Extract the (X, Y) coordinate from the center of the cell holding the provided text.  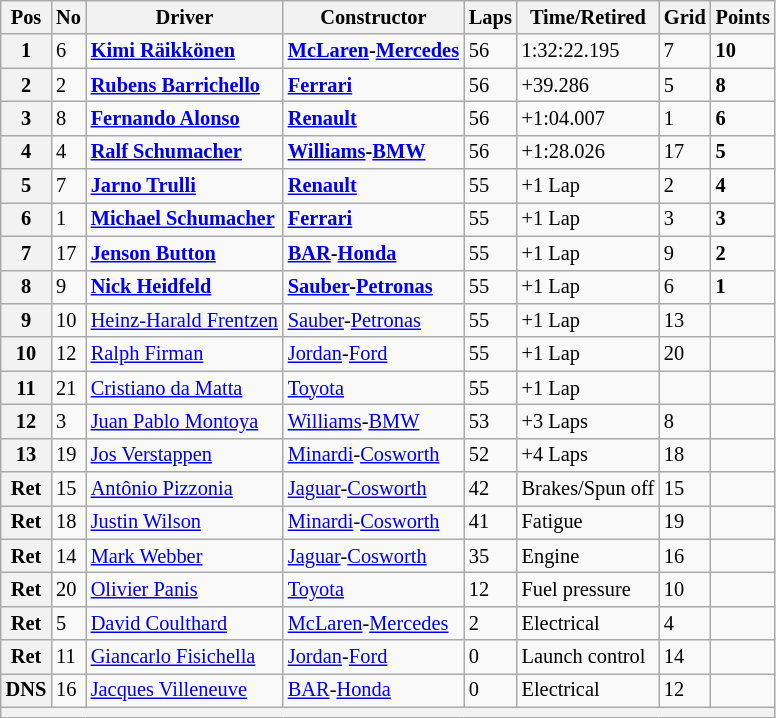
+39.286 (588, 85)
Giancarlo Fisichella (184, 657)
+1:28.026 (588, 152)
21 (68, 388)
Constructor (374, 17)
David Coulthard (184, 623)
Laps (490, 17)
52 (490, 455)
41 (490, 522)
35 (490, 556)
Mark Webber (184, 556)
Jenson Button (184, 253)
Brakes/Spun off (588, 489)
Cristiano da Matta (184, 388)
Nick Heidfeld (184, 287)
+1:04.007 (588, 118)
Justin Wilson (184, 522)
Time/Retired (588, 17)
Jarno Trulli (184, 186)
Launch control (588, 657)
42 (490, 489)
No (68, 17)
Rubens Barrichello (184, 85)
Kimi Räikkönen (184, 51)
Fernando Alonso (184, 118)
+3 Laps (588, 421)
Pos (26, 17)
Points (743, 17)
Jacques Villeneuve (184, 690)
Grid (685, 17)
Juan Pablo Montoya (184, 421)
Michael Schumacher (184, 219)
Driver (184, 17)
Olivier Panis (184, 589)
1:32:22.195 (588, 51)
Fatigue (588, 522)
53 (490, 421)
Antônio Pizzonia (184, 489)
Ralf Schumacher (184, 152)
DNS (26, 690)
+4 Laps (588, 455)
Heinz-Harald Frentzen (184, 320)
Fuel pressure (588, 589)
Engine (588, 556)
Jos Verstappen (184, 455)
Ralph Firman (184, 354)
